Find where the given text appears and provide that cell's center as (x, y) coordinate. 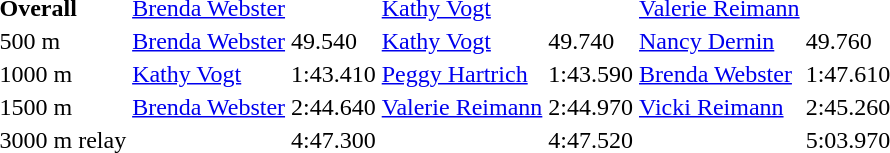
2:44.640 (334, 107)
49.740 (591, 41)
Valerie Reimann (462, 107)
2:44.970 (591, 107)
Peggy Hartrich (462, 74)
49.540 (334, 41)
1:43.410 (334, 74)
1:43.590 (591, 74)
Vicki Reimann (720, 107)
Nancy Dernin (720, 41)
